Identify which cell holds the provided text, then report its (x, y) central coordinate. 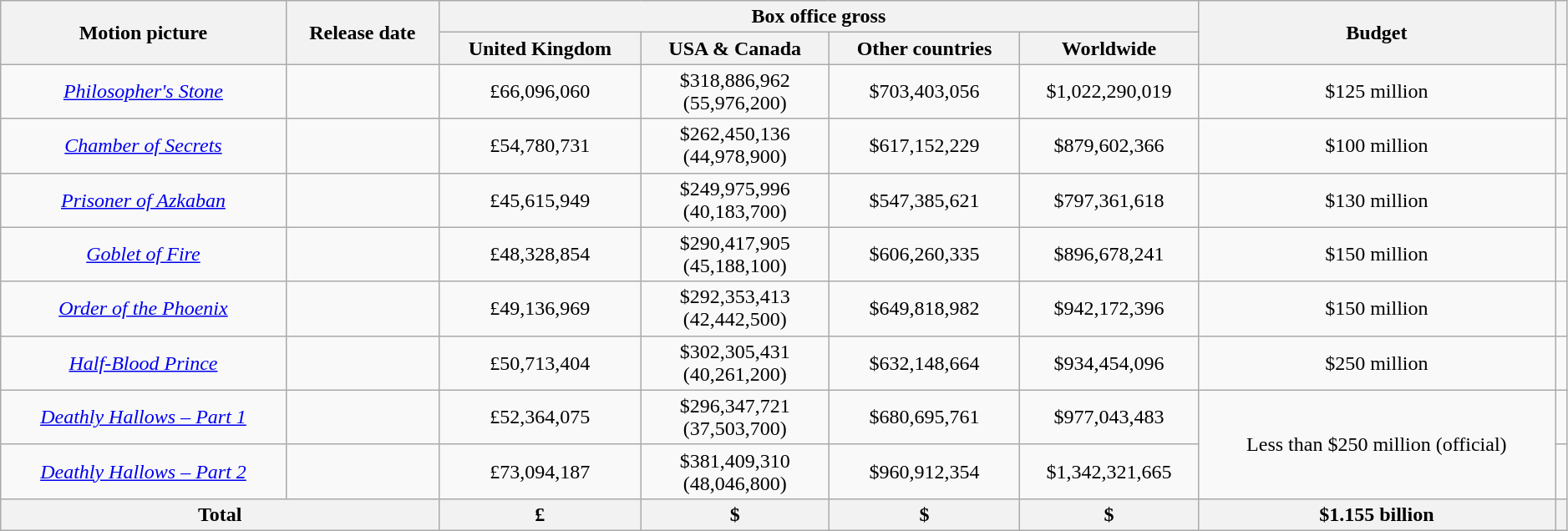
$249,975,996(40,183,700) (735, 200)
Motion picture (144, 33)
Box office gross (819, 17)
£50,713,404 (540, 362)
$617,152,229 (924, 145)
Release date (363, 33)
$262,450,136(44,978,900) (735, 145)
£73,094,187 (540, 471)
$896,678,241 (1109, 254)
£ (540, 514)
Prisoner of Azkaban (144, 200)
Order of the Phoenix (144, 309)
$1,342,321,665 (1109, 471)
$703,403,056 (924, 92)
$547,385,621 (924, 200)
£54,780,731 (540, 145)
Chamber of Secrets (144, 145)
$318,886,962(55,976,200) (735, 92)
Deathly Hallows – Part 1 (144, 417)
USA & Canada (735, 48)
Goblet of Fire (144, 254)
$649,818,982 (924, 309)
$290,417,905(45,188,100) (735, 254)
£48,328,854 (540, 254)
$977,043,483 (1109, 417)
$1,022,290,019 (1109, 92)
United Kingdom (540, 48)
$1.155 billion (1377, 514)
Less than $250 million (official) (1377, 444)
$797,361,618 (1109, 200)
$632,148,664 (924, 362)
Other countries (924, 48)
£49,136,969 (540, 309)
£66,096,060 (540, 92)
$292,353,413(42,442,500) (735, 309)
Worldwide (1109, 48)
$960,912,354 (924, 471)
$130 million (1377, 200)
$100 million (1377, 145)
$879,602,366 (1109, 145)
$250 million (1377, 362)
£52,364,075 (540, 417)
$125 million (1377, 92)
Deathly Hallows – Part 2 (144, 471)
$381,409,310(48,046,800) (735, 471)
$680,695,761 (924, 417)
£45,615,949 (540, 200)
Half-Blood Prince (144, 362)
Philosopher's Stone (144, 92)
$302,305,431(40,261,200) (735, 362)
Total (221, 514)
$942,172,396 (1109, 309)
$606,260,335 (924, 254)
$296,347,721(37,503,700) (735, 417)
$934,454,096 (1109, 362)
Budget (1377, 33)
